Scan for the cell matching the given text and deliver its [X, Y] coordinate at center. 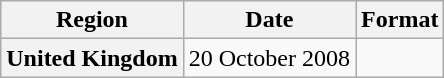
Format [400, 20]
United Kingdom [92, 58]
Region [92, 20]
20 October 2008 [269, 58]
Date [269, 20]
